Scan for the cell matching the given text and deliver its [x, y] coordinate at center. 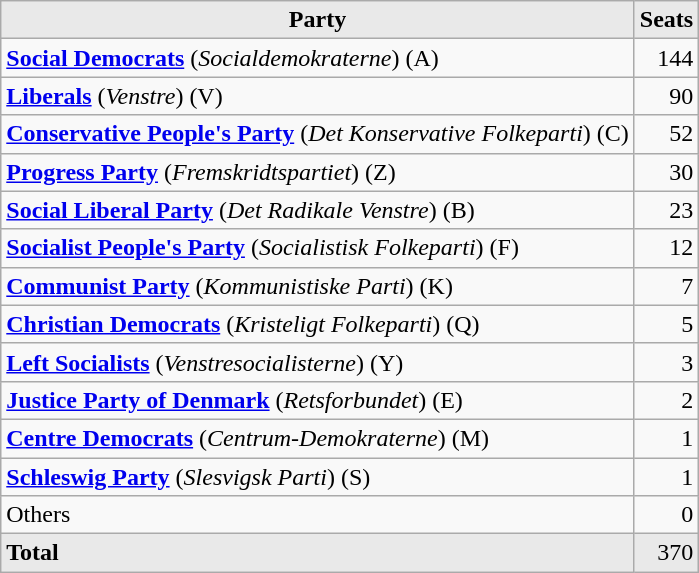
0 [666, 515]
Party [318, 20]
Liberals (Venstre) (V) [318, 96]
370 [666, 553]
Conservative People's Party (Det Konservative Folkeparti) (C) [318, 134]
Socialist People's Party (Socialistisk Folkeparti) (F) [318, 248]
Schleswig Party (Slesvigsk Parti) (S) [318, 477]
Total [318, 553]
7 [666, 286]
Justice Party of Denmark (Retsforbundet) (E) [318, 400]
Communist Party (Kommunistiske Parti) (K) [318, 286]
90 [666, 96]
30 [666, 172]
Left Socialists (Venstresocialisterne) (Y) [318, 362]
Social Liberal Party (Det Radikale Venstre) (B) [318, 210]
5 [666, 324]
Centre Democrats (Centrum-Demokraterne) (M) [318, 438]
52 [666, 134]
Seats [666, 20]
Progress Party (Fremskridtspartiet) (Z) [318, 172]
144 [666, 58]
Others [318, 515]
23 [666, 210]
Christian Democrats (Kristeligt Folkeparti) (Q) [318, 324]
12 [666, 248]
2 [666, 400]
Social Democrats (Socialdemokraterne) (A) [318, 58]
3 [666, 362]
